Locate the cell with the specified text and output its (x, y) center coordinate. 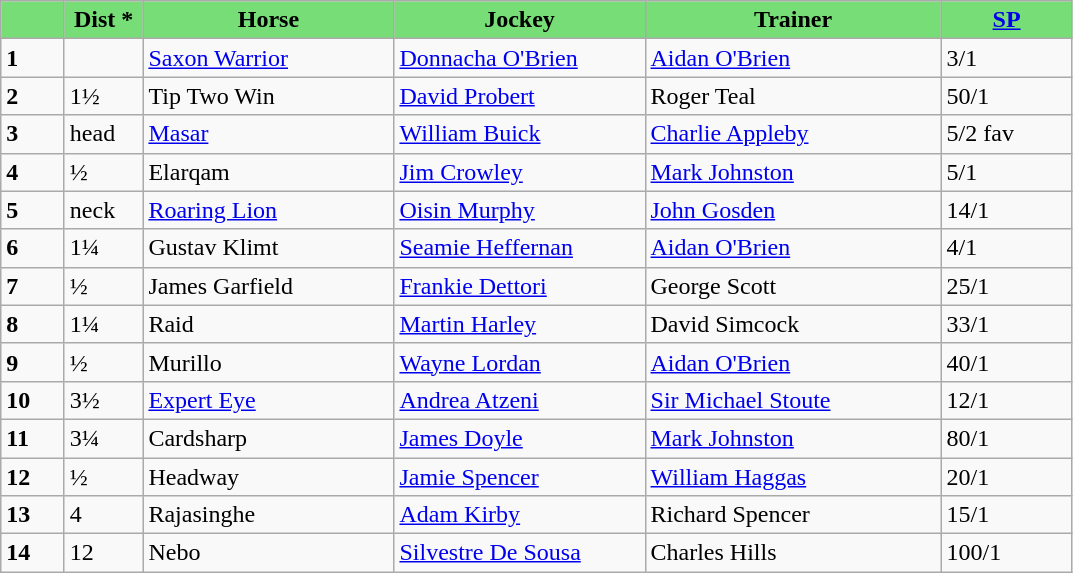
Silvestre De Sousa (520, 553)
Jamie Spencer (520, 477)
William Buick (520, 134)
3/1 (1006, 58)
Dist * (104, 20)
15/1 (1006, 515)
William Haggas (793, 477)
head (104, 134)
12/1 (1006, 400)
Sir Michael Stoute (793, 400)
Andrea Atzeni (520, 400)
5/2 fav (1006, 134)
14 (33, 553)
Nebo (268, 553)
3½ (104, 400)
7 (33, 286)
8 (33, 324)
Trainer (793, 20)
Charlie Appleby (793, 134)
2 (33, 96)
Richard Spencer (793, 515)
Cardsharp (268, 438)
25/1 (1006, 286)
Saxon Warrior (268, 58)
33/1 (1006, 324)
80/1 (1006, 438)
14/1 (1006, 210)
David Simcock (793, 324)
10 (33, 400)
George Scott (793, 286)
13 (33, 515)
Roger Teal (793, 96)
Frankie Dettori (520, 286)
Wayne Lordan (520, 362)
100/1 (1006, 553)
1 (33, 58)
11 (33, 438)
Expert Eye (268, 400)
Raid (268, 324)
Murillo (268, 362)
David Probert (520, 96)
SP (1006, 20)
6 (33, 248)
Tip Two Win (268, 96)
neck (104, 210)
1½ (104, 96)
Masar (268, 134)
Martin Harley (520, 324)
Oisin Murphy (520, 210)
5 (33, 210)
Seamie Heffernan (520, 248)
James Garfield (268, 286)
3 (33, 134)
Adam Kirby (520, 515)
Charles Hills (793, 553)
Gustav Klimt (268, 248)
Rajasinghe (268, 515)
John Gosden (793, 210)
40/1 (1006, 362)
20/1 (1006, 477)
Horse (268, 20)
Jockey (520, 20)
50/1 (1006, 96)
5/1 (1006, 172)
Donnacha O'Brien (520, 58)
Elarqam (268, 172)
Headway (268, 477)
Jim Crowley (520, 172)
James Doyle (520, 438)
4/1 (1006, 248)
9 (33, 362)
Roaring Lion (268, 210)
3¼ (104, 438)
